Output the [x, y] coordinate of the center of the cell containing the given text.  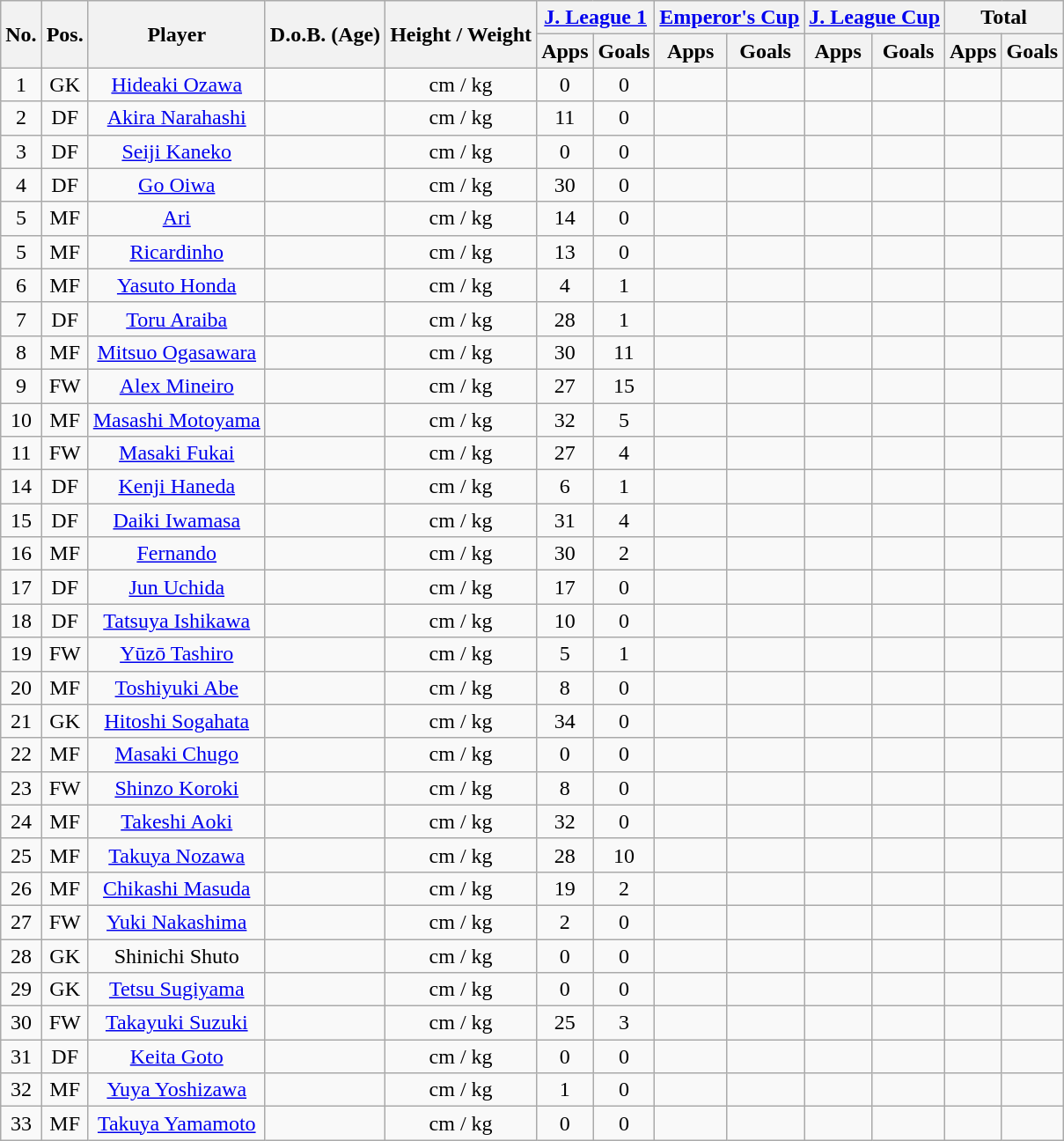
18 [21, 621]
Alex Mineiro [176, 386]
Masaki Fukai [176, 453]
Yuki Nakashima [176, 922]
22 [21, 755]
Tatsuya Ishikawa [176, 621]
Takuya Yamamoto [176, 1123]
Takuya Nozawa [176, 855]
Hideaki Ozawa [176, 85]
Mitsuo Ogasawara [176, 352]
J. League Cup [875, 18]
Yūzō Tashiro [176, 654]
26 [21, 888]
Shinichi Shuto [176, 955]
Ricardinho [176, 252]
Toru Araiba [176, 319]
Player [176, 34]
Fernando [176, 554]
Yuya Yoshizawa [176, 1090]
7 [21, 319]
Masaki Chugo [176, 755]
Seiji Kaneko [176, 151]
16 [21, 554]
Masashi Motoyama [176, 420]
Total [1004, 18]
23 [21, 788]
Ari [176, 218]
No. [21, 34]
Go Oiwa [176, 185]
Keita Goto [176, 1056]
29 [21, 990]
Daiki Iwamasa [176, 520]
Hitoshi Sogahata [176, 721]
Toshiyuki Abe [176, 688]
Takayuki Suzuki [176, 1023]
33 [21, 1123]
Takeshi Aoki [176, 821]
9 [21, 386]
21 [21, 721]
Emperor's Cup [730, 18]
Chikashi Masuda [176, 888]
J. League 1 [596, 18]
24 [21, 821]
Jun Uchida [176, 587]
Kenji Haneda [176, 487]
Yasuto Honda [176, 285]
Pos. [65, 34]
Akira Narahashi [176, 118]
34 [565, 721]
Shinzo Koroki [176, 788]
20 [21, 688]
D.o.B. (Age) [325, 34]
13 [565, 252]
Height / Weight [461, 34]
Tetsu Sugiyama [176, 990]
